Detect which cell encompasses the target text, then output its [x, y] center coordinate. 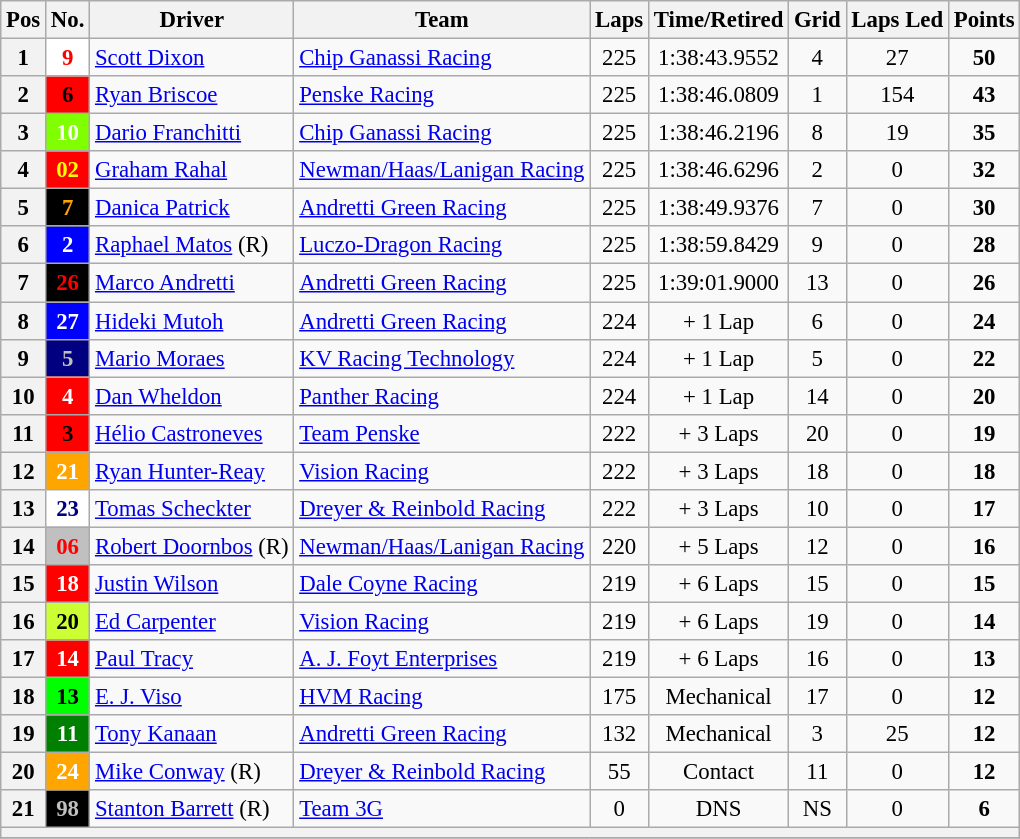
Dan Wheldon [192, 396]
43 [984, 95]
+ 5 Laps [719, 546]
132 [620, 734]
Laps Led [897, 20]
Luczo-Dragon Racing [442, 245]
Laps [620, 20]
30 [984, 208]
Team [442, 20]
Ed Carpenter [192, 621]
Dale Coyne Racing [442, 584]
Team 3G [442, 809]
Scott Dixon [192, 58]
220 [620, 546]
1:38:43.9552 [719, 58]
Mario Moraes [192, 358]
1:38:59.8429 [719, 245]
1:38:46.2196 [719, 133]
Pos [24, 20]
1:39:01.9000 [719, 283]
No. [68, 20]
Raphael Matos (R) [192, 245]
Mike Conway (R) [192, 772]
Ryan Hunter-Reay [192, 471]
Marco Andretti [192, 283]
Tomas Scheckter [192, 509]
28 [984, 245]
Panther Racing [442, 396]
Driver [192, 20]
Robert Doornbos (R) [192, 546]
55 [620, 772]
Time/Retired [719, 20]
Penske Racing [442, 95]
KV Racing Technology [442, 358]
98 [68, 809]
06 [68, 546]
1:38:46.6296 [719, 170]
32 [984, 170]
23 [68, 509]
1:38:49.9376 [719, 208]
Paul Tracy [192, 659]
Stanton Barrett (R) [192, 809]
Danica Patrick [192, 208]
Grid [818, 20]
Team Penske [442, 433]
175 [620, 697]
Tony Kanaan [192, 734]
E. J. Viso [192, 697]
Hideki Mutoh [192, 321]
1:38:46.0809 [719, 95]
NS [818, 809]
A. J. Foyt Enterprises [442, 659]
HVM Racing [442, 697]
50 [984, 58]
Contact [719, 772]
Points [984, 20]
22 [984, 358]
Dario Franchitti [192, 133]
02 [68, 170]
Hélio Castroneves [192, 433]
154 [897, 95]
Ryan Briscoe [192, 95]
25 [897, 734]
Graham Rahal [192, 170]
DNS [719, 809]
Justin Wilson [192, 584]
35 [984, 133]
